Identify which cell holds the provided text, then report its (X, Y) central coordinate. 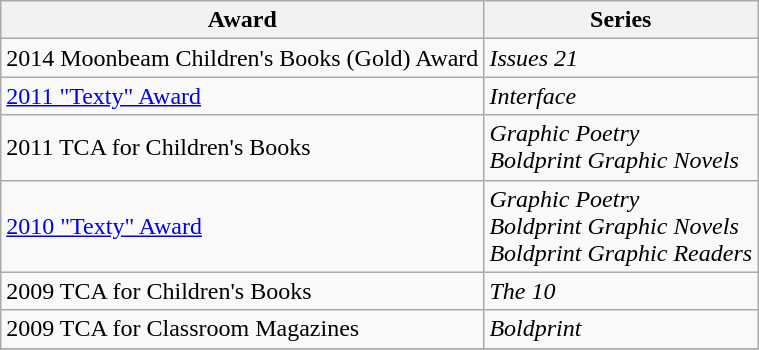
Boldprint (621, 329)
Series (621, 20)
Graphic Poetry Boldprint Graphic Novels (621, 148)
Graphic Poetry Boldprint Graphic Novels Boldprint Graphic Readers (621, 226)
2014 Moonbeam Children's Books (Gold) Award (242, 58)
2009 TCA for Classroom Magazines (242, 329)
Issues 21 (621, 58)
Interface (621, 96)
The 10 (621, 291)
2011 "Texty" Award (242, 96)
2009 TCA for Children's Books (242, 291)
Award (242, 20)
2011 TCA for Children's Books (242, 148)
2010 "Texty" Award (242, 226)
